Scan for the cell matching the given text and deliver its (X, Y) coordinate at center. 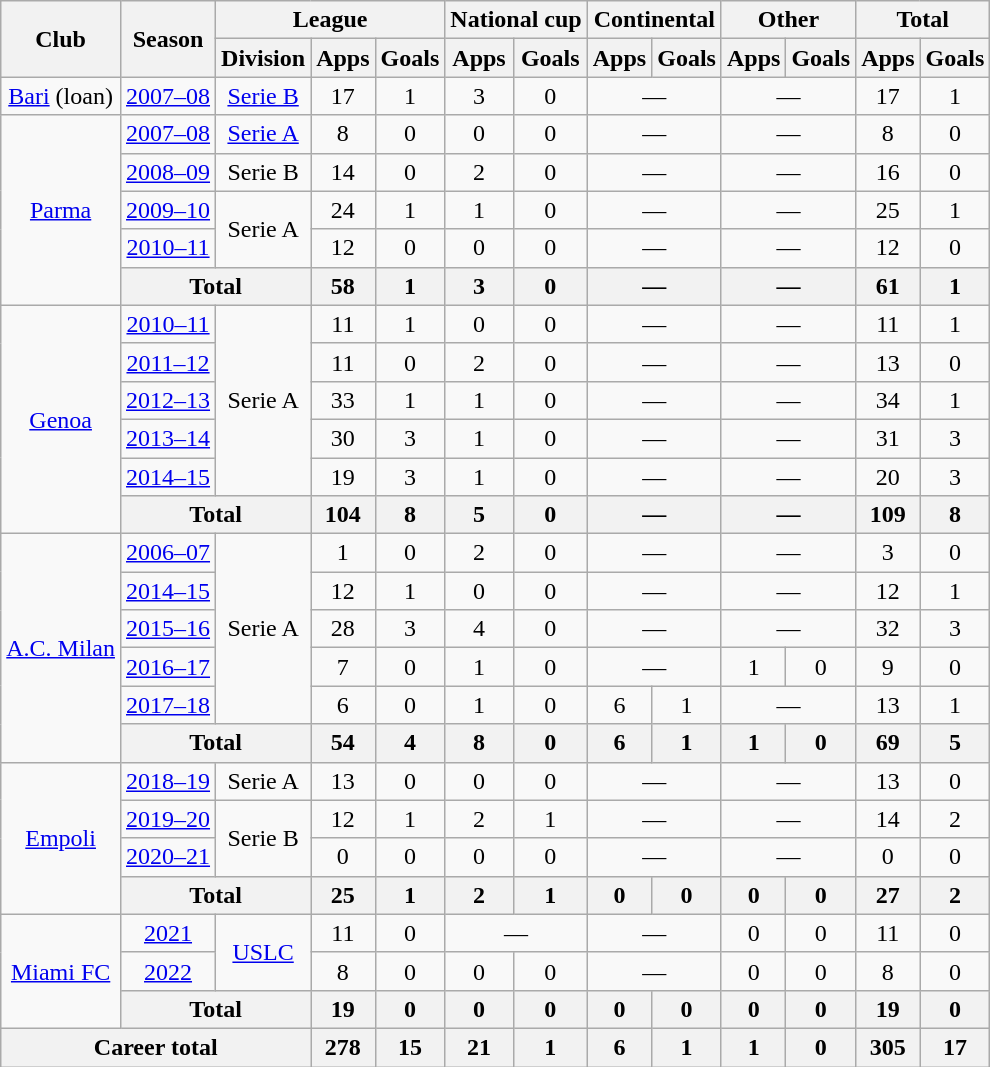
27 (888, 895)
2006–07 (168, 553)
305 (888, 1047)
15 (410, 1047)
2009–10 (168, 210)
2018–19 (168, 781)
A.C. Milan (61, 648)
20 (888, 477)
2019–20 (168, 819)
Miami FC (61, 971)
109 (888, 515)
2017–18 (168, 705)
Empoli (61, 838)
34 (888, 400)
2008–09 (168, 172)
Parma (61, 210)
2020–21 (168, 857)
2013–14 (168, 438)
Career total (156, 1047)
7 (343, 667)
2015–16 (168, 629)
2022 (168, 971)
61 (888, 286)
54 (343, 743)
2016–17 (168, 667)
31 (888, 438)
Other (788, 20)
2011–12 (168, 362)
21 (479, 1047)
Bari (loan) (61, 96)
National cup (516, 20)
USLC (264, 952)
33 (343, 400)
28 (343, 629)
2021 (168, 933)
9 (888, 667)
Continental (654, 20)
104 (343, 515)
32 (888, 629)
2012–13 (168, 400)
278 (343, 1047)
Season (168, 39)
Genoa (61, 419)
Division (264, 58)
24 (343, 210)
30 (343, 438)
League (330, 20)
Club (61, 39)
58 (343, 286)
69 (888, 743)
16 (888, 172)
